Output the (X, Y) coordinate of the center of the cell containing the given text.  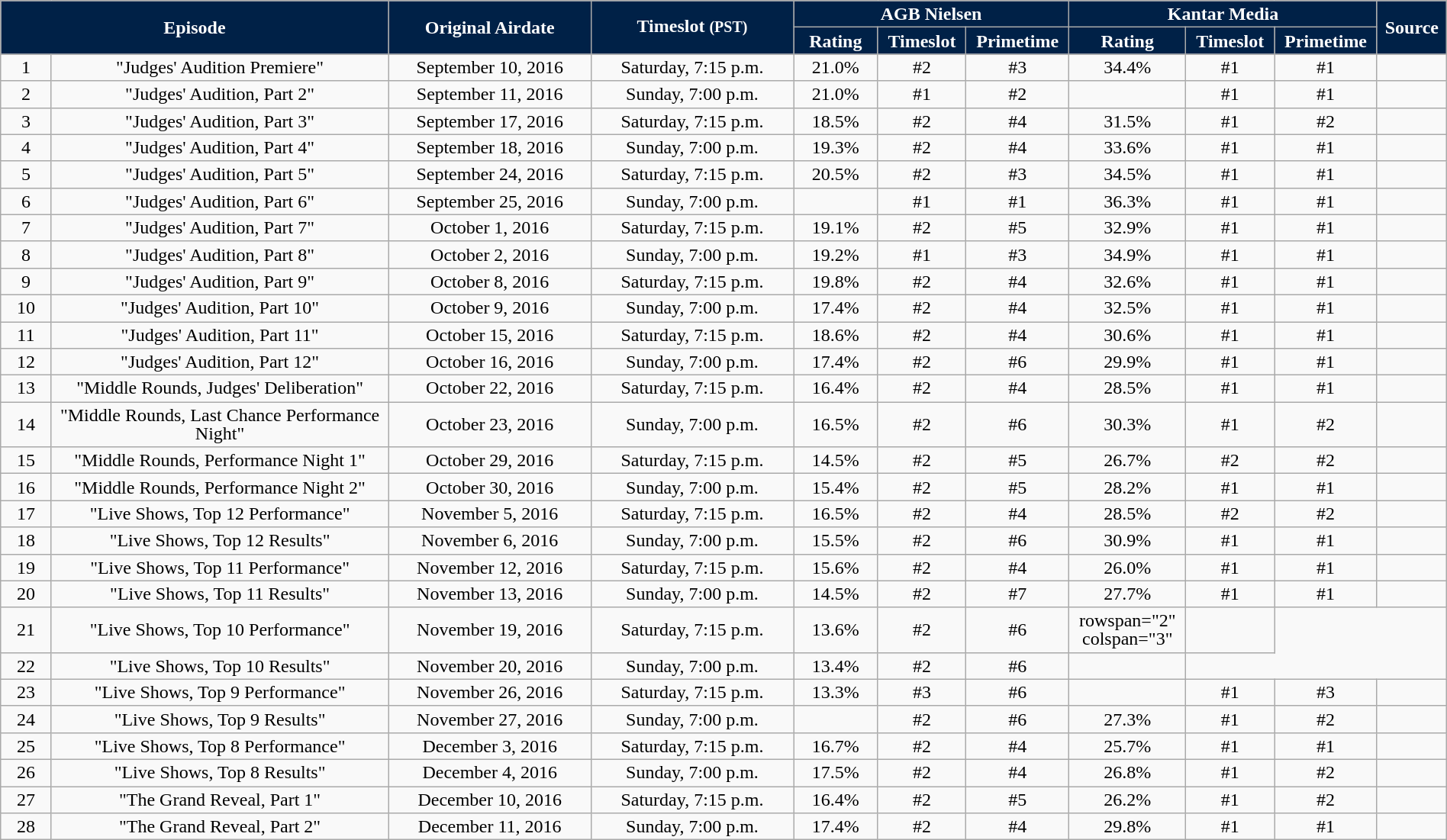
September 25, 2016 (490, 201)
"Judges' Audition, Part 5" (220, 174)
23 (26, 693)
"Judges' Audition, Part 7" (220, 227)
"The Grand Reveal, Part 2" (220, 827)
17 (26, 514)
December 11, 2016 (490, 827)
"Live Shows, Top 8 Performance" (220, 746)
"Live Shows, Top 8 Results" (220, 772)
September 10, 2016 (490, 67)
4 (26, 148)
"Judges' Audition Premiere" (220, 67)
November 6, 2016 (490, 540)
26.7% (1128, 461)
"Live Shows, Top 12 Results" (220, 540)
34.5% (1128, 174)
Kantar Media (1223, 14)
7 (26, 227)
December 10, 2016 (490, 800)
"Live Shows, Top 9 Results" (220, 719)
"Middle Rounds, Last Chance Performance Night" (220, 424)
18 (26, 540)
September 11, 2016 (490, 95)
13.3% (836, 693)
"Live Shows, Top 10 Results" (220, 665)
15.5% (836, 540)
32.6% (1128, 281)
30.3% (1128, 424)
28 (26, 827)
19.8% (836, 281)
October 8, 2016 (490, 281)
13.6% (836, 630)
October 23, 2016 (490, 424)
15.4% (836, 487)
"The Grand Reveal, Part 1" (220, 800)
19.3% (836, 148)
32.9% (1128, 227)
26 (26, 772)
30.6% (1128, 336)
24 (26, 719)
November 13, 2016 (490, 594)
32.5% (1128, 308)
September 18, 2016 (490, 148)
"Judges' Audition, Part 2" (220, 95)
25.7% (1128, 746)
31.5% (1128, 121)
"Live Shows, Top 9 Performance" (220, 693)
"Middle Rounds, Judges' Deliberation" (220, 389)
"Live Shows, Top 11 Results" (220, 594)
"Judges' Audition, Part 3" (220, 121)
rowspan="2" colspan="3" (1128, 630)
10 (26, 308)
#7 (1018, 594)
November 27, 2016 (490, 719)
30.9% (1128, 540)
October 2, 2016 (490, 255)
29.9% (1128, 362)
"Judges' Audition, Part 11" (220, 336)
20 (26, 594)
28.2% (1128, 487)
15 (26, 461)
October 22, 2016 (490, 389)
14 (26, 424)
AGB Nielsen (931, 14)
3 (26, 121)
November 20, 2016 (490, 665)
26.2% (1128, 800)
October 1, 2016 (490, 227)
2 (26, 95)
October 9, 2016 (490, 308)
13 (26, 389)
Episode (195, 27)
October 16, 2016 (490, 362)
19.1% (836, 227)
18.5% (836, 121)
Original Airdate (490, 27)
Timeslot (PST) (691, 27)
"Judges' Audition, Part 9" (220, 281)
16 (26, 487)
October 15, 2016 (490, 336)
18.6% (836, 336)
8 (26, 255)
26.8% (1128, 772)
December 3, 2016 (490, 746)
20.5% (836, 174)
29.8% (1128, 827)
"Judges' Audition, Part 12" (220, 362)
27.7% (1128, 594)
16.7% (836, 746)
11 (26, 336)
"Live Shows, Top 11 Performance" (220, 568)
1 (26, 67)
26.0% (1128, 568)
"Judges' Audition, Part 10" (220, 308)
5 (26, 174)
"Judges' Audition, Part 8" (220, 255)
"Middle Rounds, Performance Night 1" (220, 461)
6 (26, 201)
27 (26, 800)
27.3% (1128, 719)
"Judges' Audition, Part 4" (220, 148)
December 4, 2016 (490, 772)
19 (26, 568)
"Live Shows, Top 12 Performance" (220, 514)
21 (26, 630)
Source (1412, 27)
15.6% (836, 568)
October 30, 2016 (490, 487)
34.9% (1128, 255)
October 29, 2016 (490, 461)
13.4% (836, 665)
25 (26, 746)
12 (26, 362)
19.2% (836, 255)
September 24, 2016 (490, 174)
34.4% (1128, 67)
November 19, 2016 (490, 630)
"Middle Rounds, Performance Night 2" (220, 487)
36.3% (1128, 201)
November 12, 2016 (490, 568)
September 17, 2016 (490, 121)
33.6% (1128, 148)
November 26, 2016 (490, 693)
22 (26, 665)
17.5% (836, 772)
9 (26, 281)
"Live Shows, Top 10 Performance" (220, 630)
November 5, 2016 (490, 514)
"Judges' Audition, Part 6" (220, 201)
